Return the (X, Y) coordinate for the center point of the cell that contains the specified text.  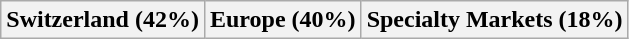
Europe (40%) (282, 20)
Switzerland (42%) (103, 20)
Specialty Markets (18%) (494, 20)
